Determine the (X, Y) coordinate at the center of the cell enclosing the given text.  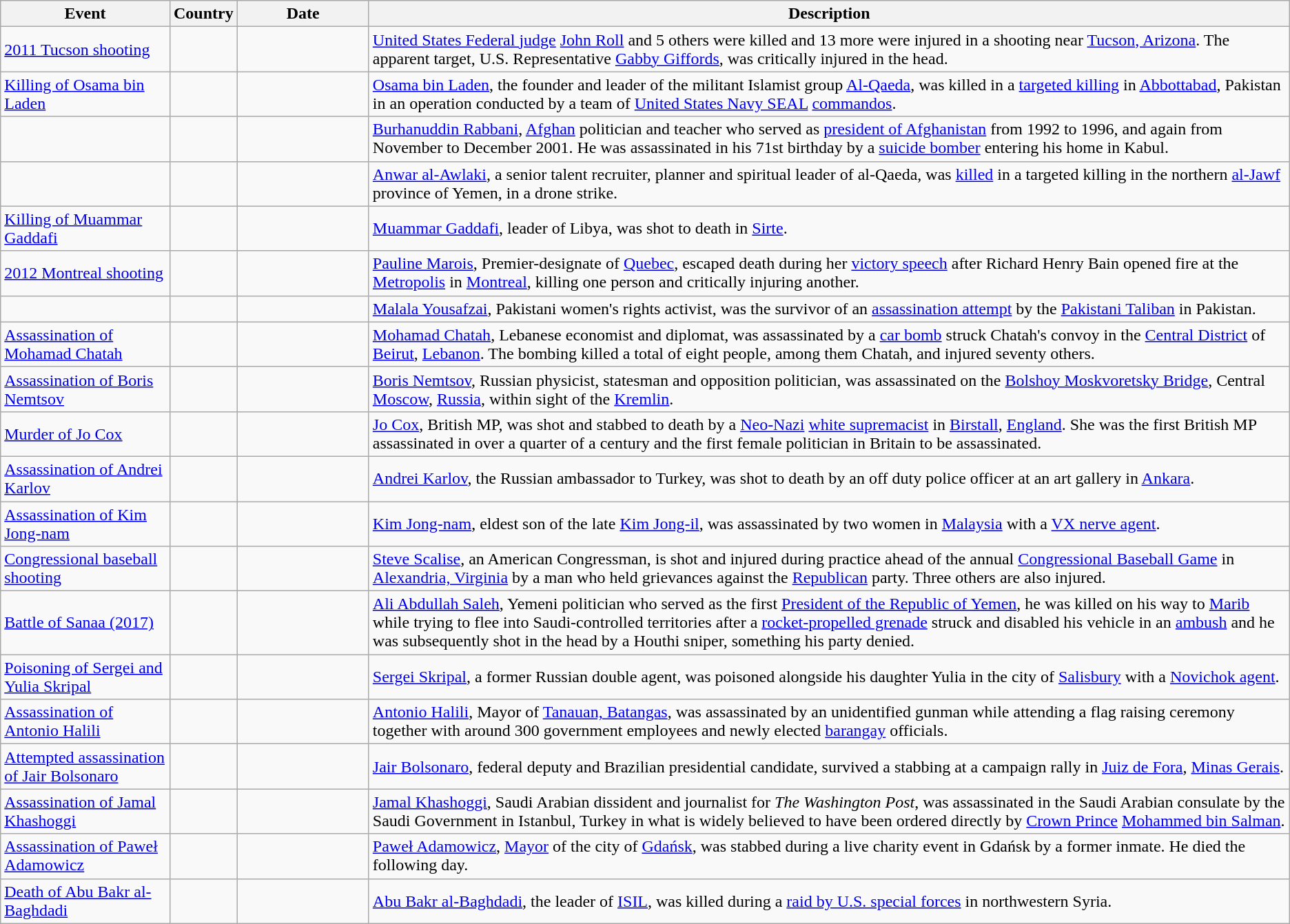
Assassination of Paweł Adamowicz (85, 856)
Assassination of Kim Jong-nam (85, 524)
Malala Yousafzai, Pakistani women's rights activist, was the survivor of an assassination attempt by the Pakistani Taliban in Pakistan. (829, 309)
Attempted assassination of Jair Bolsonaro (85, 766)
Date (303, 14)
Assassination of Antonio Halili (85, 722)
Description (829, 14)
Jair Bolsonaro, federal deputy and Brazilian presidential candidate, survived a stabbing at a campaign rally in Juiz de Fora, Minas Gerais. (829, 766)
Muammar Gaddafi, leader of Libya, was shot to death in Sirte. (829, 229)
Kim Jong-nam, eldest son of the late Kim Jong-il, was assassinated by two women in Malaysia with a VX nerve agent. (829, 524)
Poisoning of Sergei and Yulia Skripal (85, 677)
2011 Tucson shooting (85, 50)
Killing of Muammar Gaddafi (85, 229)
Sergei Skripal, a former Russian double agent, was poisoned alongside his daughter Yulia in the city of Salisbury with a Novichok agent. (829, 677)
Abu Bakr al-Baghdadi, the leader of ISIL, was killed during a raid by U.S. special forces in northwestern Syria. (829, 901)
Death of Abu Bakr al-Baghdadi (85, 901)
Andrei Karlov, the Russian ambassador to Turkey, was shot to death by an off duty police officer at an art gallery in Ankara. (829, 478)
Killing of Osama bin Laden (85, 94)
Congressional baseball shooting (85, 569)
Assassination of Mohamad Chatah (85, 345)
2012 Montreal shooting (85, 273)
Assassination of Jamal Khashoggi (85, 812)
Event (85, 14)
Assassination of Boris Nemtsov (85, 389)
Country (203, 14)
Murder of Jo Cox (85, 434)
Battle of Sanaa (2017) (85, 623)
Paweł Adamowicz, Mayor of the city of Gdańsk, was stabbed during a live charity event in Gdańsk by a former inmate. He died the following day. (829, 856)
Assassination of Andrei Karlov (85, 478)
